Return the (X, Y) coordinate for the center point of the cell that contains the specified text.  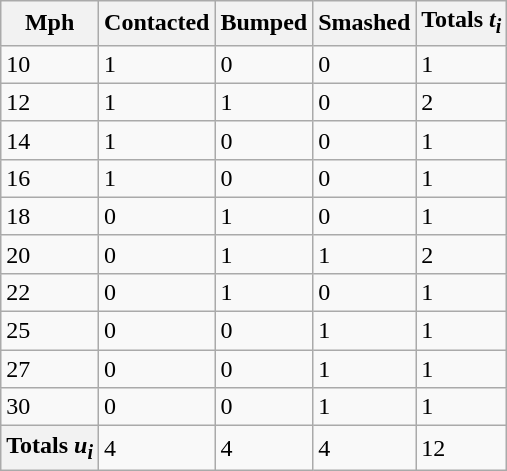
22 (50, 292)
10 (50, 64)
Mph (50, 23)
20 (50, 254)
16 (50, 178)
18 (50, 216)
27 (50, 369)
Bumped (264, 23)
Totals ui (50, 448)
25 (50, 331)
Totals ti (462, 23)
30 (50, 407)
14 (50, 140)
Smashed (364, 23)
Contacted (157, 23)
